From the cell containing the given text, extract its center point as (x, y) coordinate. 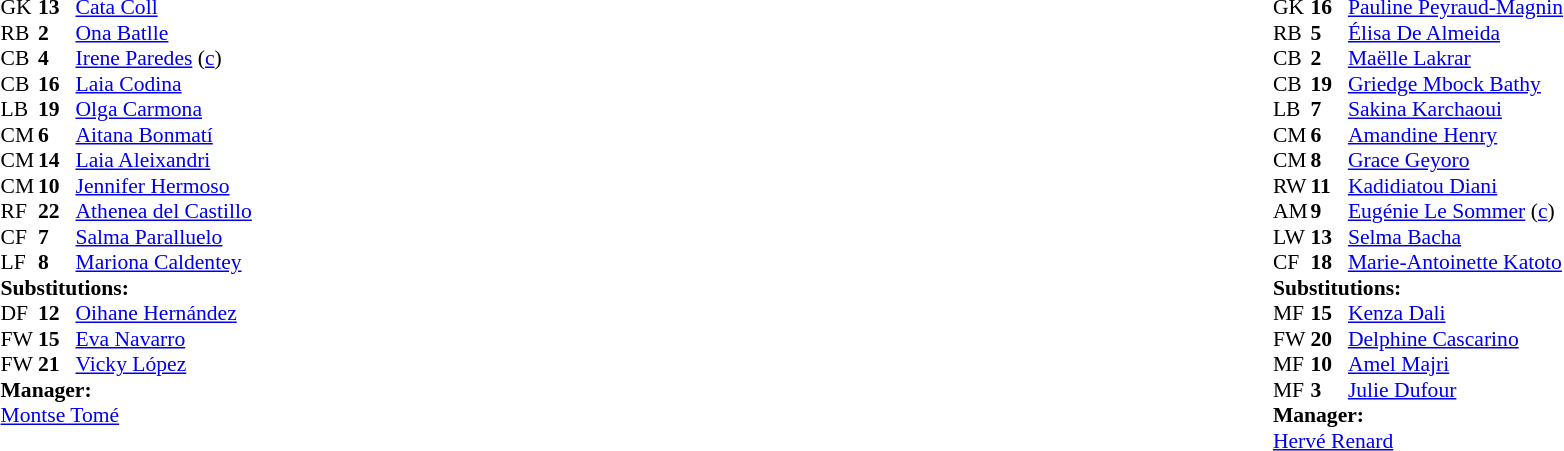
Kenza Dali (1456, 313)
3 (1329, 390)
Kadidiatou Diani (1456, 186)
16 (57, 84)
Laia Codina (164, 84)
Amandine Henry (1456, 135)
Marie-Antoinette Katoto (1456, 263)
Selma Bacha (1456, 237)
Salma Paralluelo (164, 237)
13 (1329, 237)
Vicky López (164, 365)
20 (1329, 339)
LF (19, 263)
LW (1292, 237)
14 (57, 161)
Amel Majri (1456, 365)
Julie Dufour (1456, 390)
Aitana Bonmatí (164, 135)
18 (1329, 263)
Athenea del Castillo (164, 211)
11 (1329, 186)
RF (19, 211)
Eugénie Le Sommer (c) (1456, 211)
RW (1292, 186)
21 (57, 365)
DF (19, 313)
Eva Navarro (164, 339)
Jennifer Hermoso (164, 186)
Oihane Hernández (164, 313)
Delphine Cascarino (1456, 339)
Griedge Mbock Bathy (1456, 84)
Mariona Caldentey (164, 263)
9 (1329, 211)
22 (57, 211)
Ona Batlle (164, 33)
Élisa De Almeida (1456, 33)
Montse Tomé (126, 415)
12 (57, 313)
Irene Paredes (c) (164, 59)
AM (1292, 211)
4 (57, 59)
Grace Geyoro (1456, 161)
Laia Aleixandri (164, 161)
Maëlle Lakrar (1456, 59)
Olga Carmona (164, 109)
5 (1329, 33)
Sakina Karchaoui (1456, 109)
